Determine the (x, y) coordinate at the center of the cell enclosing the given text.  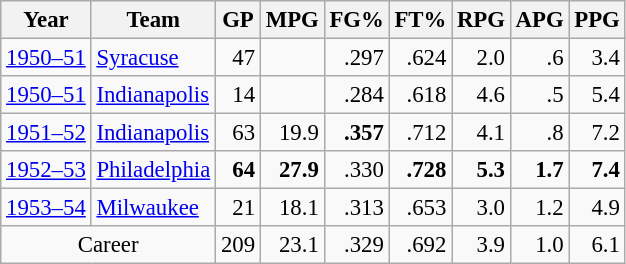
6.1 (597, 245)
.728 (420, 170)
.5 (540, 95)
PPG (597, 20)
63 (238, 133)
7.4 (597, 170)
1953–54 (46, 208)
FG% (356, 20)
.6 (540, 58)
FT% (420, 20)
.357 (356, 133)
1.7 (540, 170)
209 (238, 245)
1951–52 (46, 133)
5.4 (597, 95)
.284 (356, 95)
23.1 (292, 245)
27.9 (292, 170)
5.3 (482, 170)
.618 (420, 95)
.297 (356, 58)
GP (238, 20)
21 (238, 208)
19.9 (292, 133)
.624 (420, 58)
Career (108, 245)
1.2 (540, 208)
.653 (420, 208)
APG (540, 20)
.712 (420, 133)
18.1 (292, 208)
14 (238, 95)
7.2 (597, 133)
Syracuse (153, 58)
4.1 (482, 133)
1.0 (540, 245)
Year (46, 20)
47 (238, 58)
1952–53 (46, 170)
.329 (356, 245)
.313 (356, 208)
Philadelphia (153, 170)
3.0 (482, 208)
64 (238, 170)
.692 (420, 245)
2.0 (482, 58)
3.9 (482, 245)
4.6 (482, 95)
RPG (482, 20)
4.9 (597, 208)
Team (153, 20)
MPG (292, 20)
Milwaukee (153, 208)
3.4 (597, 58)
.8 (540, 133)
.330 (356, 170)
